Scan for the cell matching the given text and deliver its [x, y] coordinate at center. 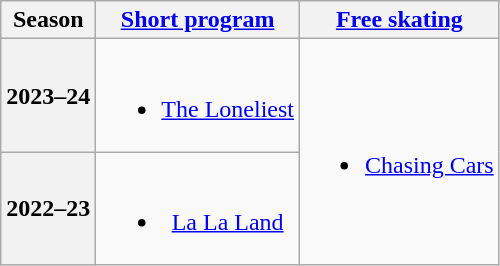
Chasing Cars [400, 152]
2022–23 [48, 208]
La La Land [198, 208]
Season [48, 20]
Free skating [400, 20]
The Loneliest [198, 96]
Short program [198, 20]
2023–24 [48, 96]
